Scan for the cell matching the given text and deliver its [x, y] coordinate at center. 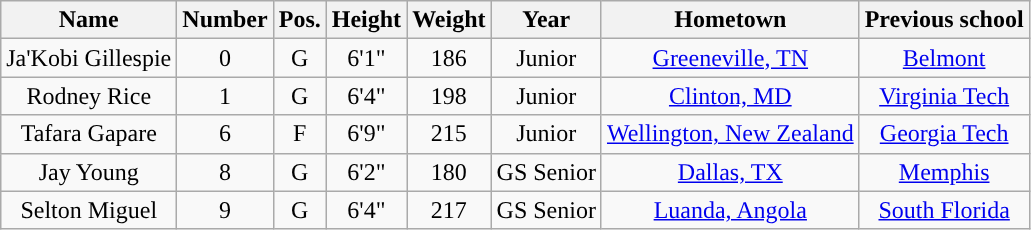
F [300, 134]
Jay Young [89, 172]
186 [449, 58]
6 [225, 134]
Name [89, 20]
6'2" [366, 172]
215 [449, 134]
6'1" [366, 58]
Height [366, 20]
Belmont [944, 58]
Clinton, MD [730, 96]
0 [225, 58]
Dallas, TX [730, 172]
Number [225, 20]
Year [546, 20]
Luanda, Angola [730, 210]
Hometown [730, 20]
217 [449, 210]
Georgia Tech [944, 134]
198 [449, 96]
Tafara Gapare [89, 134]
Weight [449, 20]
Memphis [944, 172]
Wellington, New Zealand [730, 134]
1 [225, 96]
Ja'Kobi Gillespie [89, 58]
8 [225, 172]
Pos. [300, 20]
9 [225, 210]
Greeneville, TN [730, 58]
Rodney Rice [89, 96]
Selton Miguel [89, 210]
6'9" [366, 134]
Previous school [944, 20]
South Florida [944, 210]
180 [449, 172]
Virginia Tech [944, 96]
